For the text-containing cell, return its midpoint in [X, Y] coordinate format. 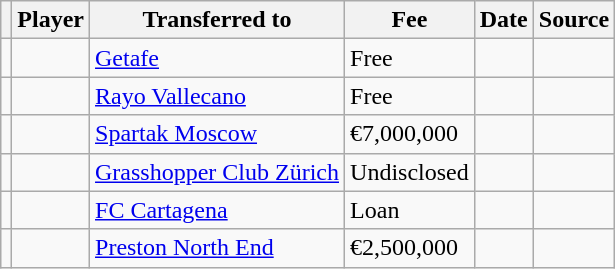
Source [574, 20]
Date [504, 20]
Fee [410, 20]
Player [51, 20]
Spartak Moscow [218, 134]
Preston North End [218, 248]
€7,000,000 [410, 134]
FC Cartagena [218, 210]
Grasshopper Club Zürich [218, 172]
Getafe [218, 58]
Transferred to [218, 20]
Rayo Vallecano [218, 96]
Undisclosed [410, 172]
Loan [410, 210]
€2,500,000 [410, 248]
